Capture the cell that displays the provided text and extract its [X, Y] central coordinate. 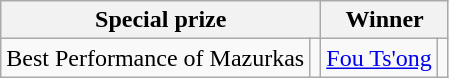
Best Performance of Mazurkas [156, 58]
Fou Ts'ong [380, 58]
Winner [385, 20]
Special prize [161, 20]
